Locate the cell with the specified text and output its (X, Y) center coordinate. 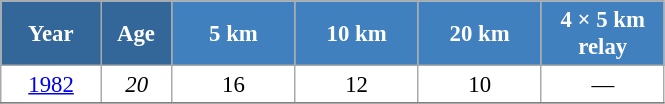
Age (136, 34)
4 × 5 km relay (602, 34)
Year (52, 34)
20 km (480, 34)
— (602, 85)
16 (234, 85)
10 km (356, 34)
10 (480, 85)
5 km (234, 34)
20 (136, 85)
12 (356, 85)
1982 (52, 85)
